Scan for the cell matching the given text and deliver its (x, y) coordinate at center. 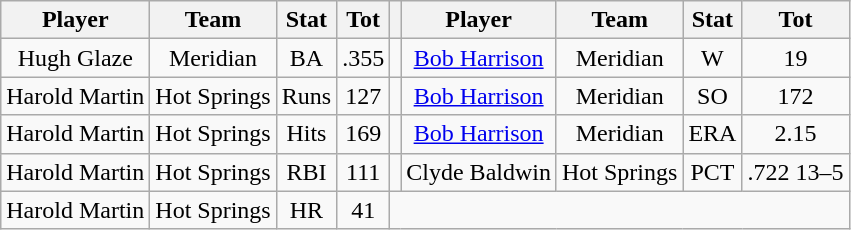
172 (796, 96)
.355 (364, 58)
BA (306, 58)
127 (364, 96)
ERA (712, 134)
RBI (306, 172)
41 (364, 210)
111 (364, 172)
.722 13–5 (796, 172)
169 (364, 134)
HR (306, 210)
W (712, 58)
2.15 (796, 134)
PCT (712, 172)
SO (712, 96)
Clyde Baldwin (479, 172)
Runs (306, 96)
Hits (306, 134)
Hugh Glaze (76, 58)
19 (796, 58)
